Return [x, y] of the center of cell containing provided text 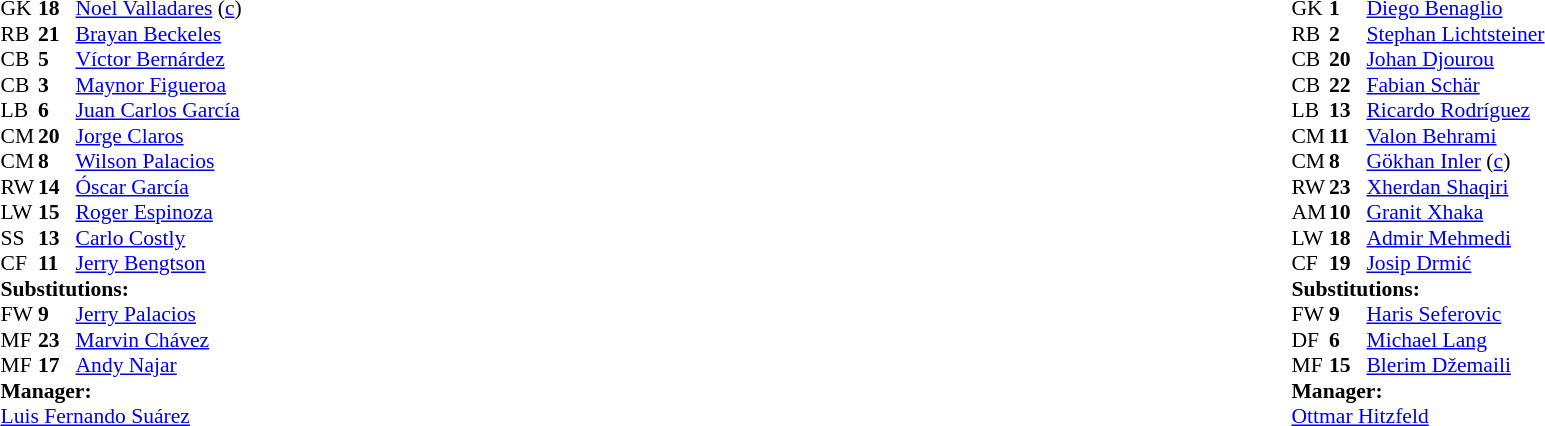
Xherdan Shaqiri [1455, 187]
14 [57, 187]
Haris Seferovic [1455, 315]
Roger Espinoza [159, 213]
Marvin Chávez [159, 340]
Gökhan Inler (c) [1455, 161]
21 [57, 34]
2 [1348, 34]
Maynor Figueroa [159, 85]
Granit Xhaka [1455, 213]
Stephan Lichtsteiner [1455, 34]
Jorge Claros [159, 136]
3 [57, 85]
Fabian Schär [1455, 85]
17 [57, 365]
Josip Drmić [1455, 263]
Brayan Beckeles [159, 34]
Blerim Džemaili [1455, 365]
Admir Mehmedi [1455, 238]
10 [1348, 213]
Michael Lang [1455, 340]
19 [1348, 263]
5 [57, 59]
DF [1310, 340]
Jerry Bengtson [159, 263]
22 [1348, 85]
Víctor Bernárdez [159, 59]
Carlo Costly [159, 238]
Óscar García [159, 187]
Valon Behrami [1455, 136]
18 [1348, 238]
Jerry Palacios [159, 315]
SS [19, 238]
Wilson Palacios [159, 161]
Andy Najar [159, 365]
AM [1310, 213]
Ricardo Rodríguez [1455, 111]
Juan Carlos García [159, 111]
Johan Djourou [1455, 59]
